Capture the cell that displays the provided text and extract its [X, Y] central coordinate. 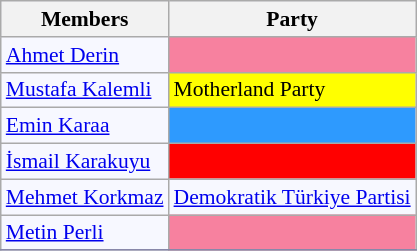
Mustafa Kalemli [85, 90]
Emin Karaa [85, 126]
Members [85, 19]
Ahmet Derin [85, 55]
Party [292, 19]
Motherland Party [292, 90]
Metin Perli [85, 233]
Demokratik Türkiye Partisi [292, 197]
İsmail Karakuyu [85, 162]
Mehmet Korkmaz [85, 197]
